Return the [X, Y] coordinate for the center point of the cell that contains the specified text.  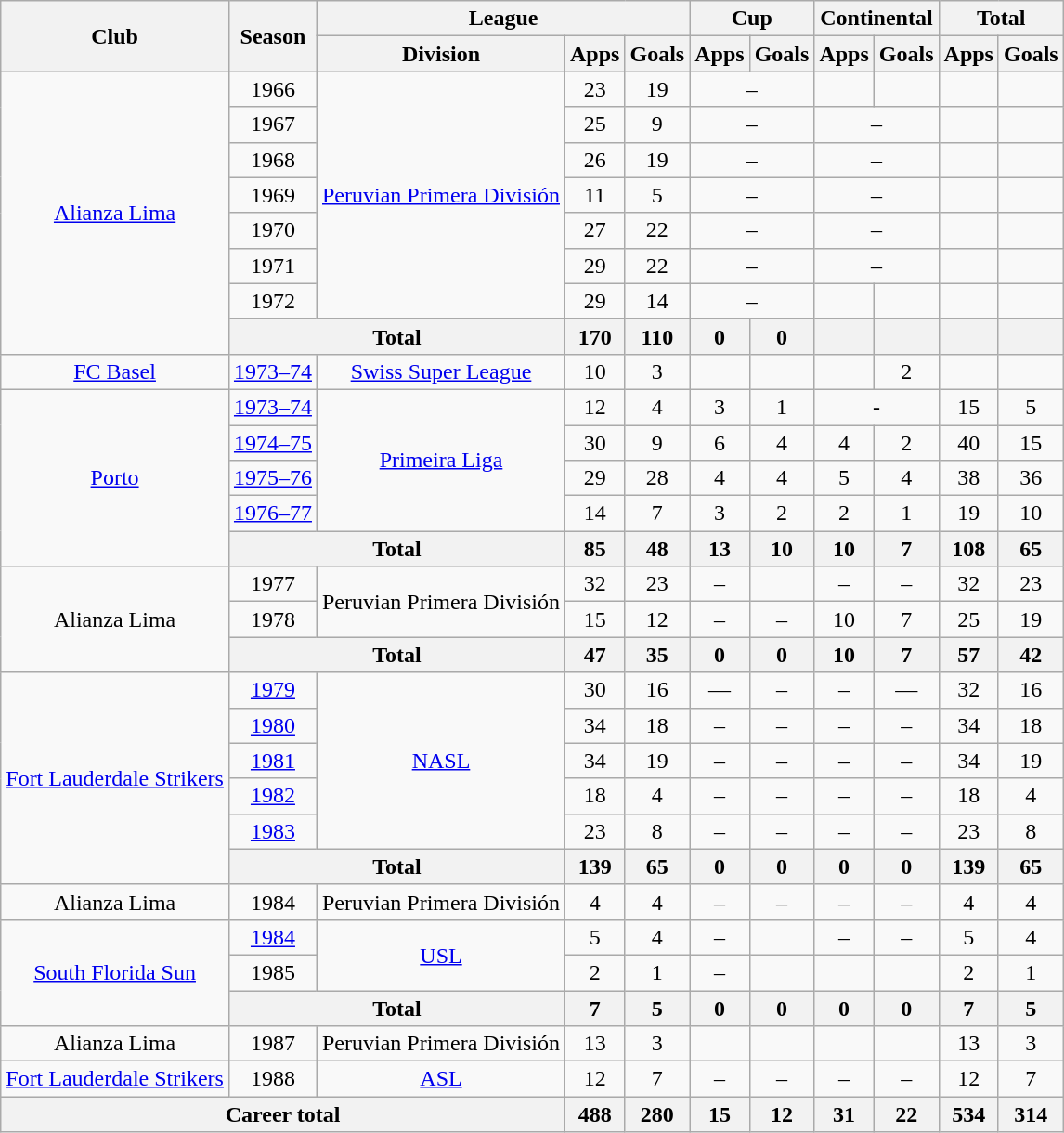
Career total [283, 1114]
1966 [273, 89]
26 [595, 160]
1971 [273, 266]
- [876, 407]
28 [657, 478]
47 [595, 655]
FC Basel [115, 371]
57 [968, 655]
Division [440, 54]
11 [595, 195]
Swiss Super League [440, 371]
1983 [273, 831]
27 [595, 230]
ASL [440, 1079]
Porto [115, 477]
South Florida Sun [115, 972]
38 [968, 478]
36 [1031, 478]
110 [657, 336]
1977 [273, 584]
1982 [273, 796]
1968 [273, 160]
40 [968, 443]
1976–77 [273, 514]
170 [595, 336]
Cup [752, 19]
1987 [273, 1044]
1972 [273, 301]
1967 [273, 124]
League [503, 19]
1979 [273, 690]
48 [657, 549]
1985 [273, 972]
35 [657, 655]
Primeira Liga [440, 460]
1970 [273, 230]
1969 [273, 195]
1981 [273, 761]
NASL [440, 761]
488 [595, 1114]
USL [440, 955]
1980 [273, 725]
1975–76 [273, 478]
Continental [876, 19]
Club [115, 36]
108 [968, 549]
85 [595, 549]
42 [1031, 655]
314 [1031, 1114]
1978 [273, 619]
534 [968, 1114]
Season [273, 36]
280 [657, 1114]
31 [844, 1114]
1988 [273, 1079]
1974–75 [273, 443]
6 [720, 443]
